Extract the (x, y) coordinate from the center of the cell holding the provided text.  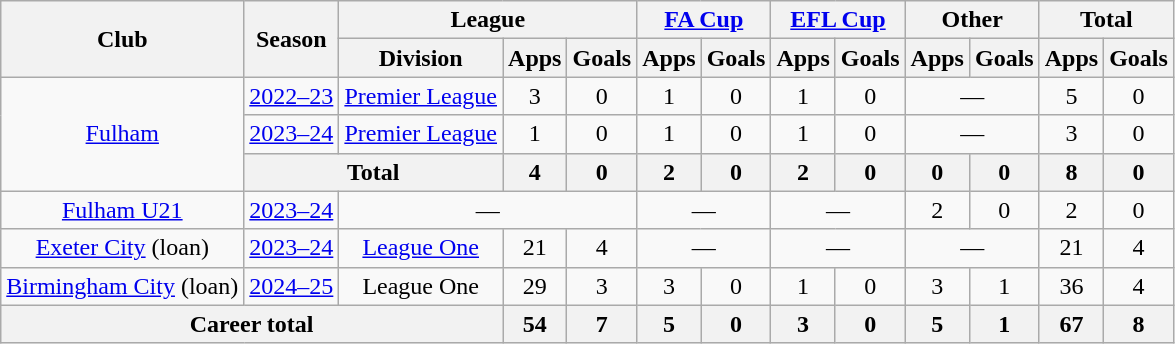
Season (292, 39)
Club (122, 39)
54 (535, 324)
7 (602, 324)
2024–25 (292, 286)
Fulham U21 (122, 210)
Division (421, 58)
FA Cup (704, 20)
Exeter City (loan) (122, 248)
29 (535, 286)
Career total (252, 324)
67 (1071, 324)
Birmingham City (loan) (122, 286)
League (488, 20)
36 (1071, 286)
2022–23 (292, 96)
EFL Cup (838, 20)
Other (972, 20)
Fulham (122, 134)
